Search for the cell housing the specified text and yield its (X, Y) center coordinate. 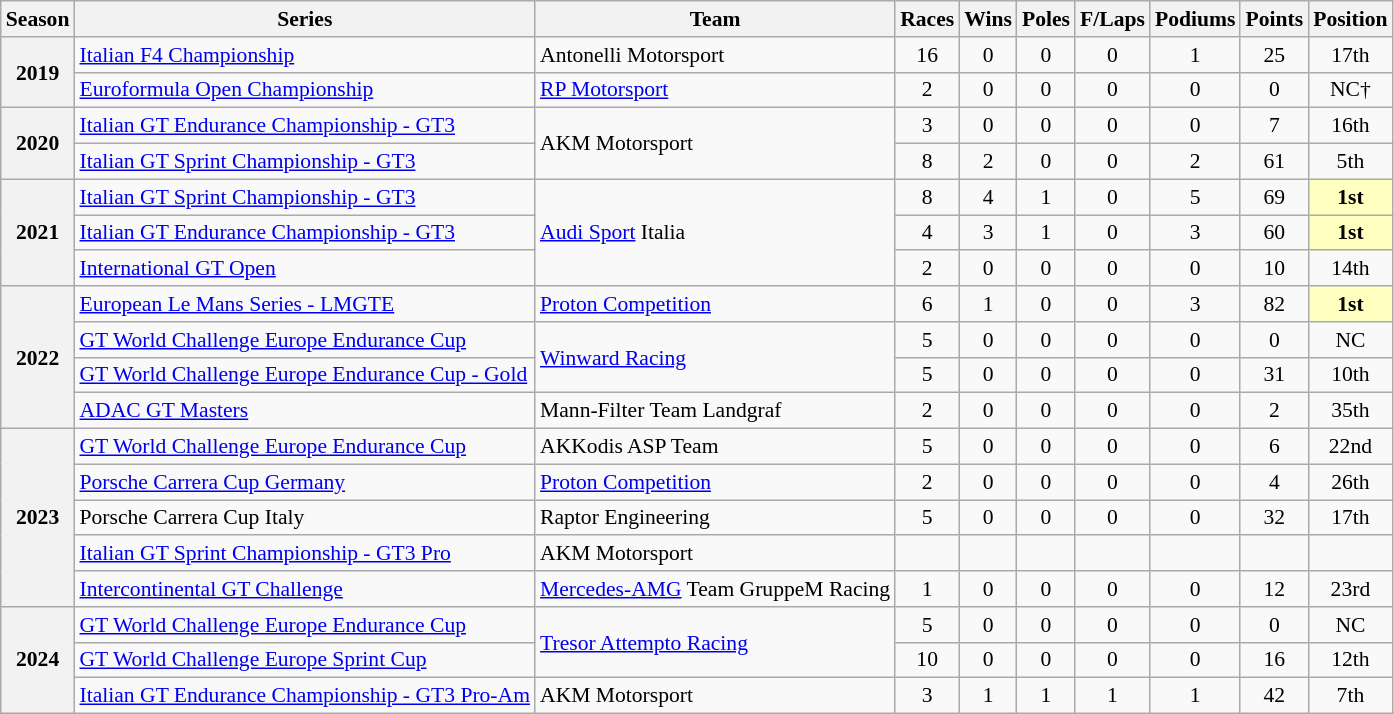
2020 (38, 144)
Points (1274, 19)
14th (1350, 269)
Italian GT Endurance Championship - GT3 Pro-Am (304, 696)
35th (1350, 411)
AKKodis ASP Team (715, 447)
Porsche Carrera Cup Germany (304, 482)
61 (1274, 162)
32 (1274, 518)
Porsche Carrera Cup Italy (304, 518)
Audi Sport Italia (715, 232)
10th (1350, 375)
International GT Open (304, 269)
25 (1274, 55)
31 (1274, 375)
Position (1350, 19)
Poles (1046, 19)
Team (715, 19)
5th (1350, 162)
Podiums (1196, 19)
Mann-Filter Team Landgraf (715, 411)
7 (1274, 126)
82 (1274, 304)
GT World Challenge Europe Sprint Cup (304, 660)
2024 (38, 660)
Italian GT Sprint Championship - GT3 Pro (304, 554)
ADAC GT Masters (304, 411)
22nd (1350, 447)
Mercedes-AMG Team GruppeM Racing (715, 589)
2019 (38, 72)
RP Motorsport (715, 90)
Raptor Engineering (715, 518)
Wins (988, 19)
Season (38, 19)
F/Laps (1112, 19)
2022 (38, 357)
2021 (38, 232)
Intercontinental GT Challenge (304, 589)
23rd (1350, 589)
60 (1274, 233)
NC† (1350, 90)
Tresor Attempto Racing (715, 642)
Antonelli Motorsport (715, 55)
Winward Racing (715, 358)
26th (1350, 482)
Euroformula Open Championship (304, 90)
16th (1350, 126)
Series (304, 19)
GT World Challenge Europe Endurance Cup - Gold (304, 375)
Races (927, 19)
42 (1274, 696)
12 (1274, 589)
69 (1274, 197)
2023 (38, 518)
7th (1350, 696)
Italian F4 Championship (304, 55)
12th (1350, 660)
European Le Mans Series - LMGTE (304, 304)
